Search for the cell housing the specified text and yield its (x, y) center coordinate. 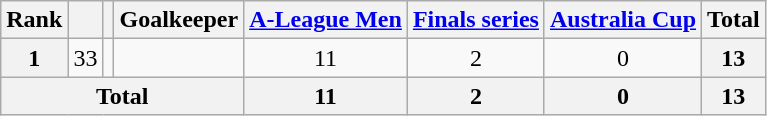
Rank (34, 20)
1 (34, 58)
Goalkeeper (179, 20)
Australia Cup (622, 20)
Finals series (476, 20)
A-League Men (326, 20)
33 (86, 58)
